Detect which cell encompasses the target text, then output its (X, Y) center coordinate. 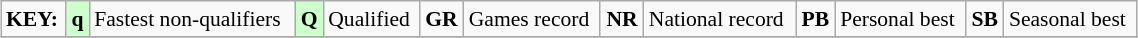
National record (720, 19)
SB (985, 19)
Qualified (371, 19)
Q (309, 19)
GR (442, 19)
Personal best (900, 19)
KEY: (34, 19)
q (78, 19)
Games record (532, 19)
NR (622, 19)
Seasonal best (1070, 19)
Fastest non-qualifiers (192, 19)
PB (816, 19)
